Find where the given text appears and provide that cell's center as [X, Y] coordinate. 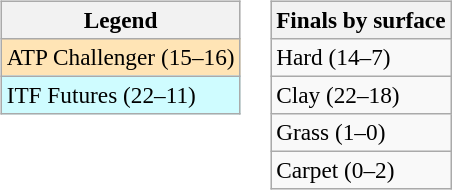
Clay (22–18) [361, 95]
Hard (14–7) [361, 57]
ITF Futures (22–11) [120, 95]
Legend [120, 20]
ATP Challenger (15–16) [120, 57]
Carpet (0–2) [361, 171]
Grass (1–0) [361, 133]
Finals by surface [361, 20]
